Search for the cell housing the specified text and yield its [x, y] center coordinate. 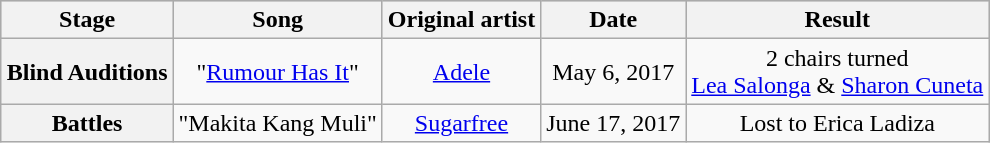
Result [838, 20]
2 chairs turnedLea Salonga & Sharon Cuneta [838, 72]
Adele [461, 72]
Lost to Erica Ladiza [838, 123]
Stage [87, 20]
"Rumour Has It" [278, 72]
June 17, 2017 [614, 123]
Song [278, 20]
Battles [87, 123]
"Makita Kang Muli" [278, 123]
Date [614, 20]
Blind Auditions [87, 72]
Original artist [461, 20]
May 6, 2017 [614, 72]
Sugarfree [461, 123]
